From the cell containing the given text, extract its center point as (X, Y) coordinate. 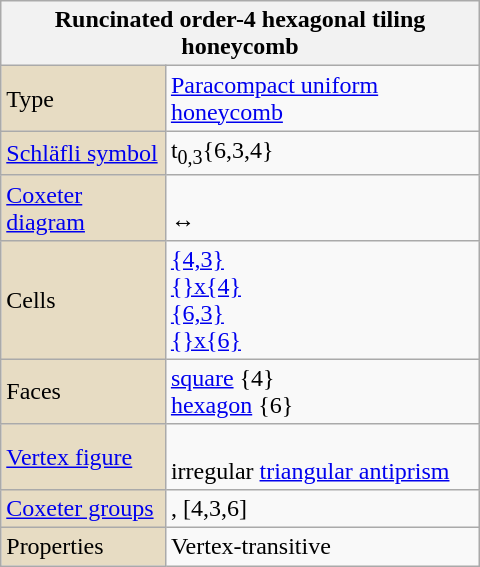
Coxeter diagram (84, 208)
Properties (84, 547)
{4,3} {}x{4} {6,3} {}x{6} (322, 300)
Paracompact uniform honeycomb (322, 98)
Runcinated order-4 hexagonal tiling honeycomb (240, 34)
↔ (322, 208)
irregular triangular antiprism (322, 456)
t0,3{6,3,4} (322, 153)
Vertex-transitive (322, 547)
Vertex figure (84, 456)
Type (84, 98)
square {4}hexagon {6} (322, 392)
, [4,3,6] (322, 508)
Faces (84, 392)
Cells (84, 300)
Coxeter groups (84, 508)
Schläfli symbol (84, 153)
